From the cell containing the given text, extract its center point as [x, y] coordinate. 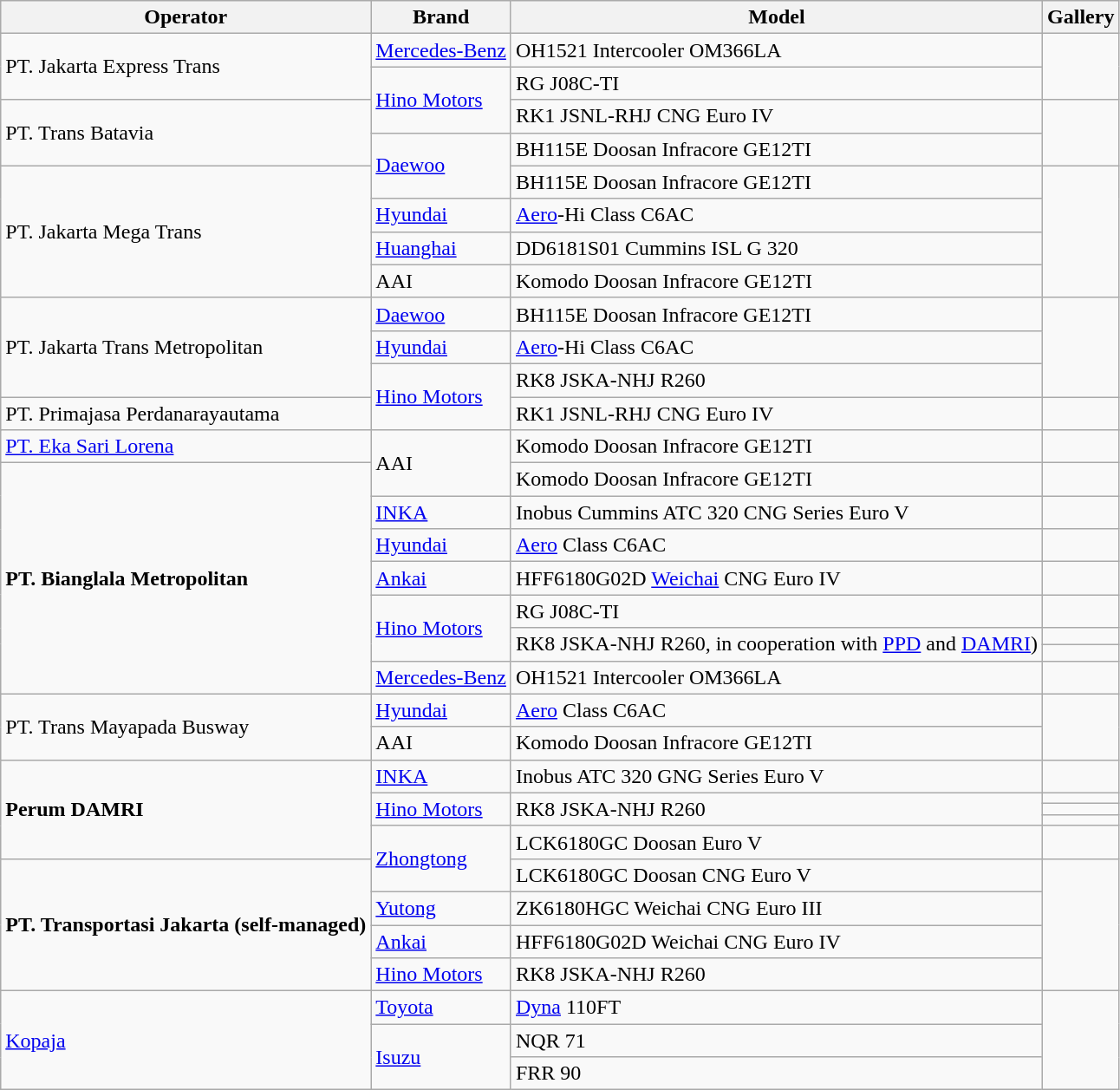
Isuzu [441, 1057]
PT. Primajasa Perdanarayautama [186, 414]
PT. Transportasi Jakarta (self-managed) [186, 924]
Inobus Cummins ATC 320 CNG Series Euro V [777, 512]
FRR 90 [777, 1074]
PT. Jakarta Mega Trans [186, 232]
Huanghai [441, 248]
Gallery [1081, 17]
PT. Bianglala Metropolitan [186, 578]
Model [777, 17]
PT. Trans Batavia [186, 133]
Kopaja [186, 1041]
Zhongtong [441, 858]
NQR 71 [777, 1041]
DD6181S01 Cummins ISL G 320 [777, 248]
Operator [186, 17]
PT. Trans Mayapada Busway [186, 727]
RK8 JSKA-NHJ R260, in cooperation with PPD and DAMRI) [777, 644]
Inobus ATC 320 GNG Series Euro V [777, 776]
Perum DAMRI [186, 809]
LCK6180GC Doosan Euro V [777, 842]
LCK6180GC Doosan CNG Euro V [777, 875]
Toyota [441, 1008]
Brand [441, 17]
Yutong [441, 908]
PT. Jakarta Trans Metropolitan [186, 347]
ZK6180HGC Weichai CNG Euro III [777, 908]
PT. Jakarta Express Trans [186, 67]
Dyna 110FT [777, 1008]
PT. Eka Sari Lorena [186, 447]
